Return (X, Y) of the center of cell containing provided text 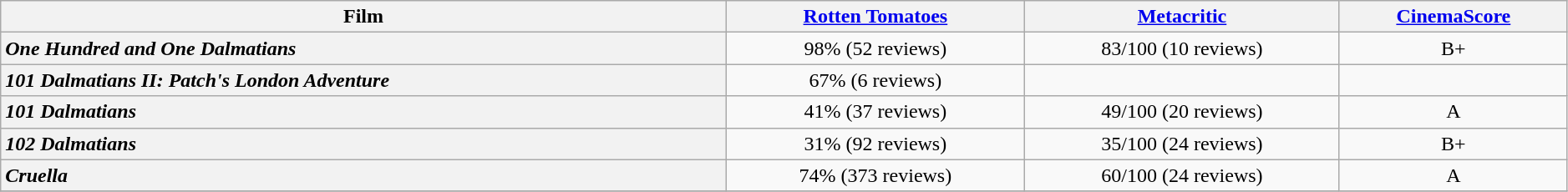
74% (373 reviews) (875, 175)
60/100 (24 reviews) (1183, 175)
One Hundred and One Dalmatians (364, 48)
41% (37 reviews) (875, 112)
67% (6 reviews) (875, 80)
31% (92 reviews) (875, 144)
101 Dalmatians II: Patch's London Adventure (364, 80)
35/100 (24 reviews) (1183, 144)
Metacritic (1183, 17)
Rotten Tomatoes (875, 17)
49/100 (20 reviews) (1183, 112)
Cruella (364, 175)
CinemaScore (1454, 17)
83/100 (10 reviews) (1183, 48)
Film (364, 17)
101 Dalmatians (364, 112)
98% (52 reviews) (875, 48)
102 Dalmatians (364, 144)
